Search for the cell housing the specified text and yield its (x, y) center coordinate. 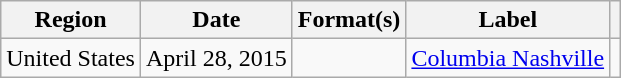
United States (71, 58)
Date (216, 20)
Format(s) (349, 20)
April 28, 2015 (216, 58)
Columbia Nashville (508, 58)
Label (508, 20)
Region (71, 20)
